Find where the given text appears and provide that cell's center as (X, Y) coordinate. 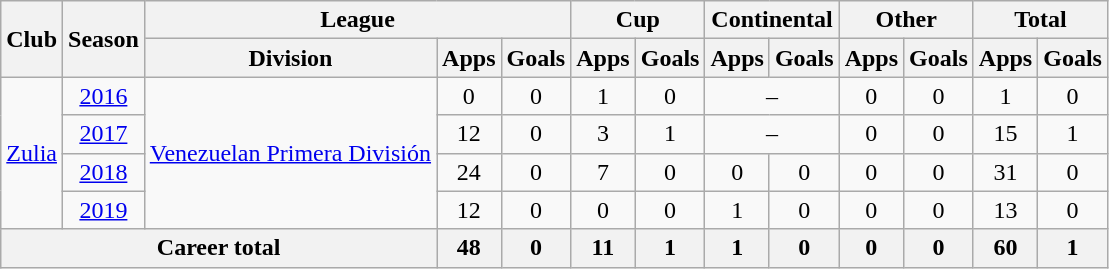
3 (603, 134)
2018 (104, 172)
2016 (104, 96)
League (357, 20)
Season (104, 39)
2017 (104, 134)
15 (1005, 134)
Other (906, 20)
31 (1005, 172)
60 (1005, 248)
Venezuelan Primera División (290, 153)
48 (469, 248)
11 (603, 248)
2019 (104, 210)
Zulia (32, 153)
7 (603, 172)
Club (32, 39)
Continental (772, 20)
24 (469, 172)
Total (1040, 20)
Division (290, 58)
Career total (219, 248)
13 (1005, 210)
Cup (638, 20)
